Detect which cell encompasses the target text, then output its [X, Y] center coordinate. 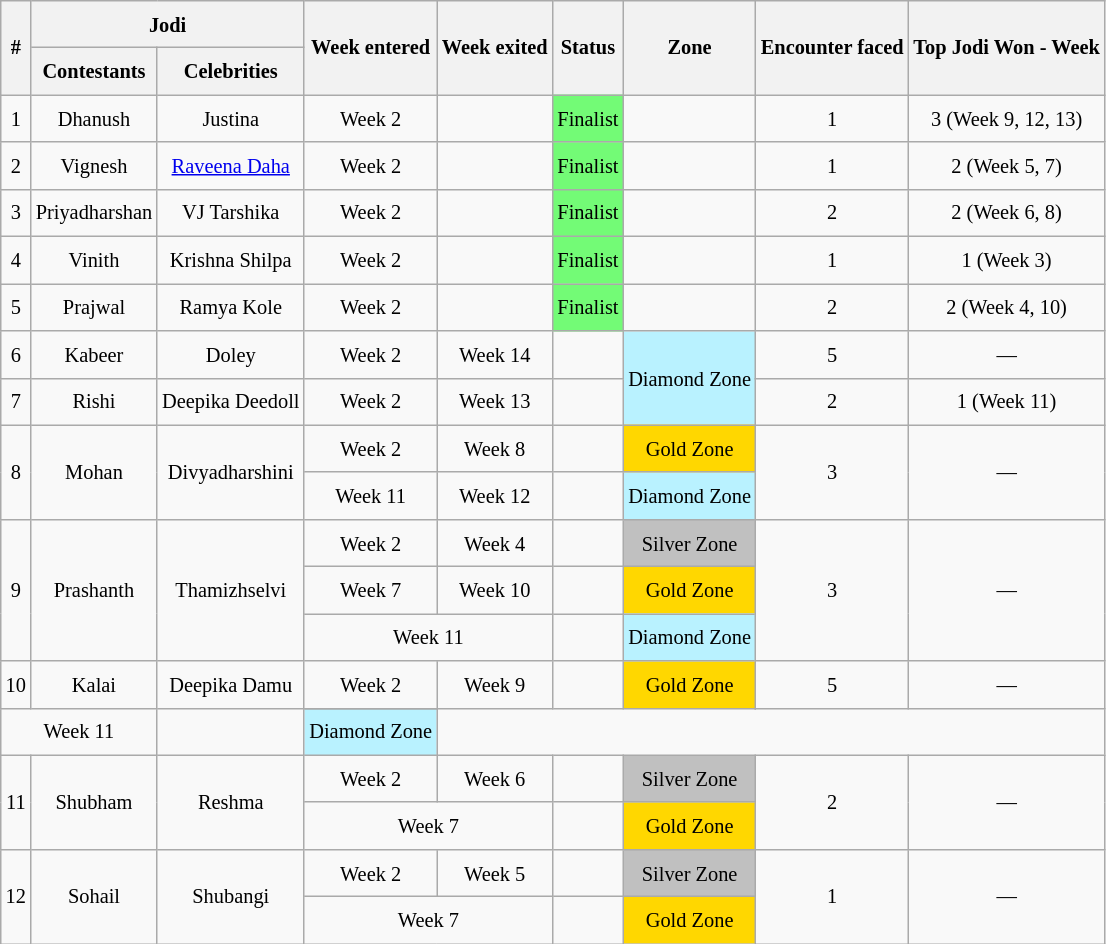
10 [16, 684]
Contestants [94, 72]
Week entered [370, 47]
Week exited [495, 47]
Week 4 [495, 542]
Encounter faced [832, 47]
Kabeer [94, 354]
Deepika Deedoll [230, 402]
2 (Week 5, 7) [1006, 166]
Ramya Kole [230, 306]
Raveena Daha [230, 166]
Top Jodi Won - Week [1006, 47]
Week 8 [495, 448]
Shubham [94, 802]
7 [16, 402]
Week 6 [495, 778]
Week 13 [495, 402]
1 (Week 11) [1006, 402]
Celebrities [230, 72]
Deepika Damu [230, 684]
Prashanth [94, 590]
9 [16, 590]
Week 12 [495, 496]
Doley [230, 354]
12 [16, 896]
Vignesh [94, 166]
Week 10 [495, 590]
Kalai [94, 684]
Priyadharshan [94, 212]
Week 5 [495, 872]
Thamizhselvi [230, 590]
Sohail [94, 896]
2 (Week 4, 10) [1006, 306]
Vinith [94, 260]
Dhanush [94, 118]
Justina [230, 118]
6 [16, 354]
Rishi [94, 402]
Mohan [94, 472]
1 (Week 3) [1006, 260]
Prajwal [94, 306]
Week 9 [495, 684]
2 (Week 6, 8) [1006, 212]
Week 14 [495, 354]
Zone [690, 47]
Shubangi [230, 896]
Divyadharshini [230, 472]
11 [16, 802]
Reshma [230, 802]
3 (Week 9, 12, 13) [1006, 118]
Jodi [168, 24]
VJ Tarshika [230, 212]
8 [16, 472]
4 [16, 260]
# [16, 47]
Status [588, 47]
Krishna Shilpa [230, 260]
